For the text-containing cell, return its midpoint in [x, y] coordinate format. 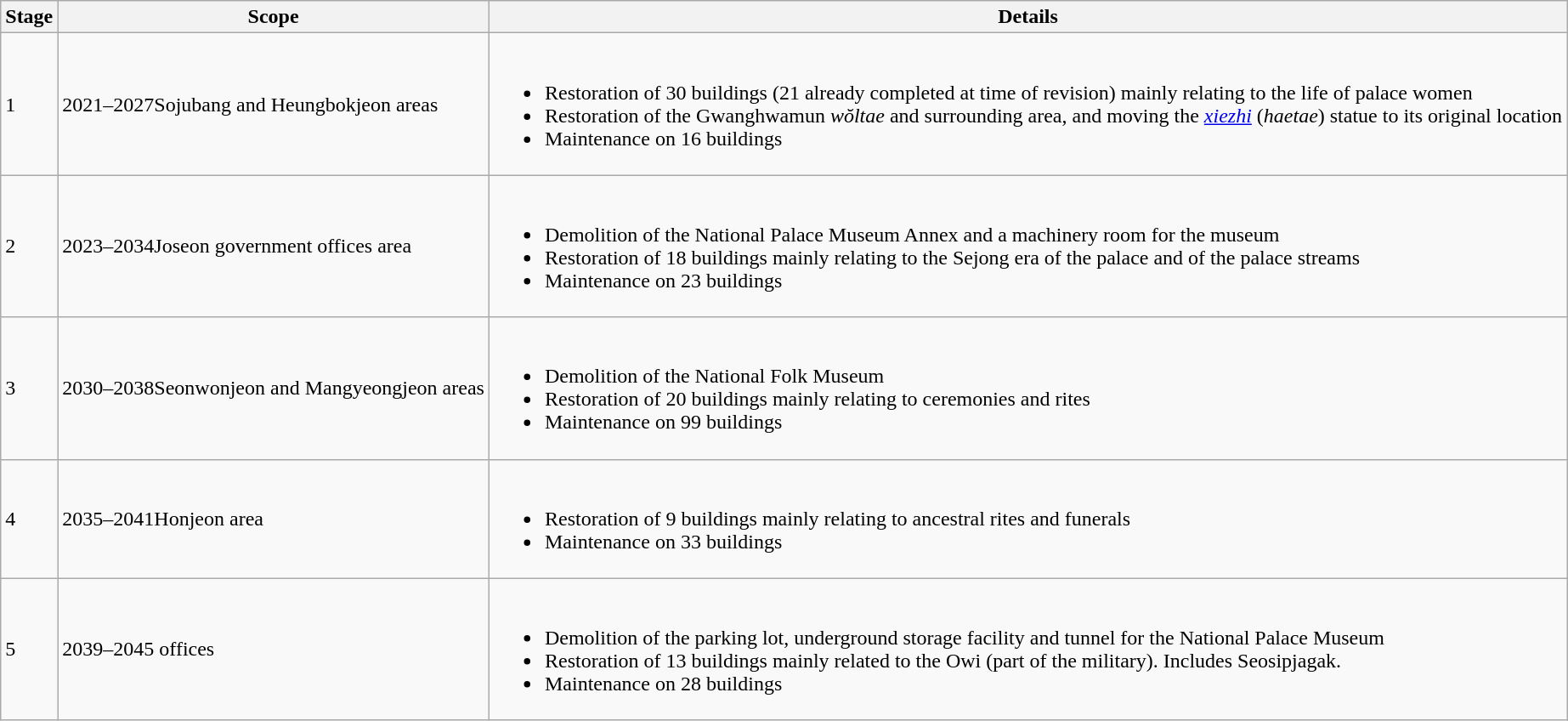
2 [29, 247]
Scope [274, 17]
Stage [29, 17]
2035–2041Honjeon area [274, 519]
Demolition of the National Folk MuseumRestoration of 20 buildings mainly relating to ceremonies and ritesMaintenance on 99 buildings [1027, 388]
4 [29, 519]
Restoration of 9 buildings mainly relating to ancestral rites and funeralsMaintenance on 33 buildings [1027, 519]
2021–2027Sojubang and Heungbokjeon areas [274, 104]
3 [29, 388]
2023–2034Joseon government offices area [274, 247]
2030–2038Seonwonjeon and Mangyeongjeon areas [274, 388]
5 [29, 650]
1 [29, 104]
Details [1027, 17]
2039–2045 offices [274, 650]
